Find where the given text appears and provide that cell's center as [X, Y] coordinate. 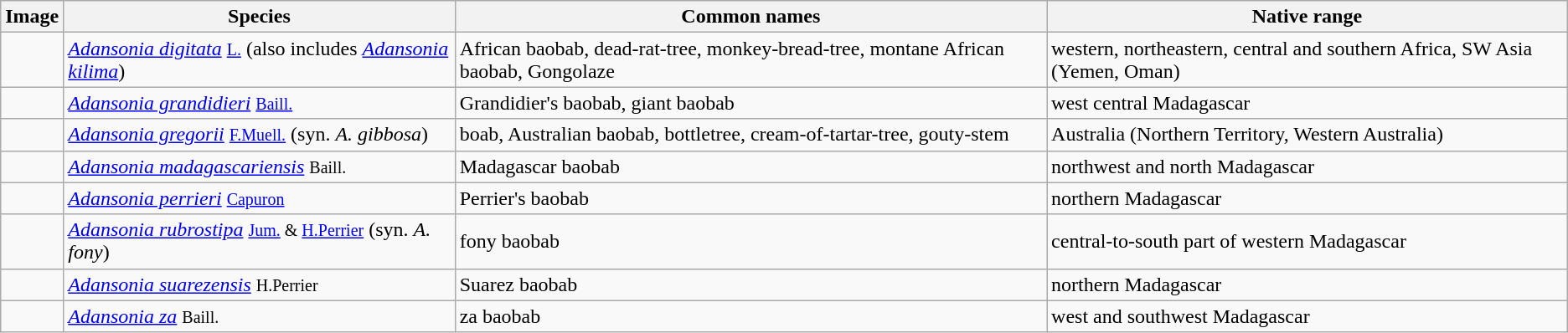
Adansonia za Baill. [260, 316]
African baobab, dead-rat-tree, monkey-bread-tree, montane African baobab, Gongolaze [750, 60]
Perrier's baobab [750, 198]
Species [260, 17]
Grandidier's baobab, giant baobab [750, 103]
Adansonia suarezensis H.Perrier [260, 284]
Adansonia grandidieri Baill. [260, 103]
Adansonia madagascariensis Baill. [260, 166]
Australia (Northern Territory, Western Australia) [1308, 135]
za baobab [750, 316]
Adansonia gregorii F.Muell. (syn. A. gibbosa) [260, 135]
Image [32, 17]
Common names [750, 17]
western, northeastern, central and southern Africa, SW Asia (Yemen, Oman) [1308, 60]
west central Madagascar [1308, 103]
Suarez baobab [750, 284]
northwest and north Madagascar [1308, 166]
fony baobab [750, 241]
Native range [1308, 17]
Adansonia digitata L. (also includes Adansonia kilima) [260, 60]
boab, Australian baobab, bottletree, cream-of-tartar-tree, gouty-stem [750, 135]
west and southwest Madagascar [1308, 316]
Adansonia rubrostipa Jum. & H.Perrier (syn. A. fony) [260, 241]
central-to-south part of western Madagascar [1308, 241]
Madagascar baobab [750, 166]
Adansonia perrieri Capuron [260, 198]
